For the text-containing cell, return its midpoint in [X, Y] coordinate format. 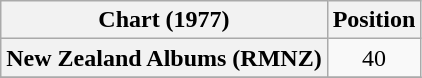
Chart (1977) [164, 20]
40 [374, 58]
Position [374, 20]
New Zealand Albums (RMNZ) [164, 58]
